Search for the cell housing the specified text and yield its (x, y) center coordinate. 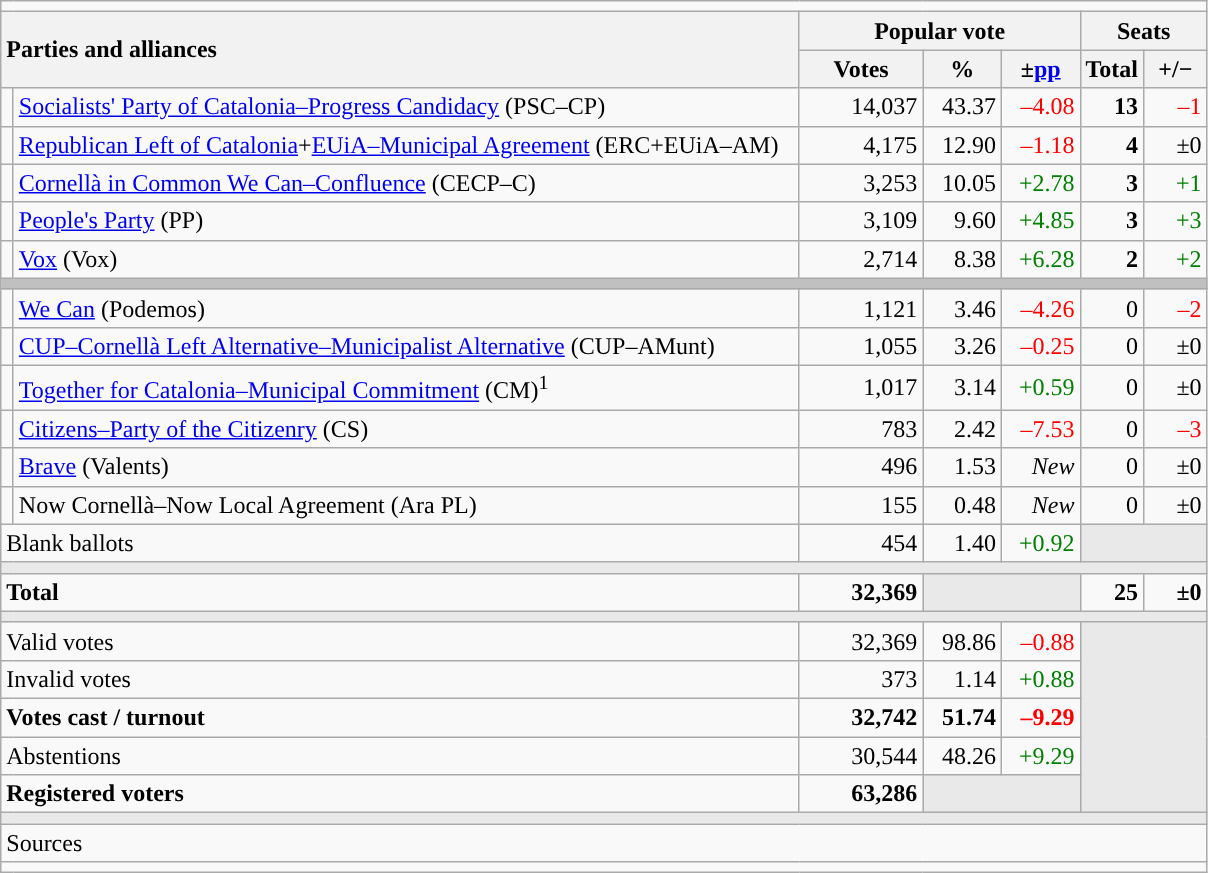
43.37 (962, 107)
+9.29 (1040, 756)
2,714 (861, 259)
+3 (1176, 221)
Sources (604, 843)
We Can (Podemos) (406, 308)
3.26 (962, 346)
98.86 (962, 641)
14,037 (861, 107)
496 (861, 467)
1.14 (962, 679)
+1 (1176, 183)
–3 (1176, 429)
9.60 (962, 221)
8.38 (962, 259)
+6.28 (1040, 259)
±pp (1040, 69)
12.90 (962, 145)
Now Cornellà–Now Local Agreement (Ara PL) (406, 505)
373 (861, 679)
1.53 (962, 467)
155 (861, 505)
Seats (1144, 31)
Registered voters (400, 794)
0.48 (962, 505)
–0.88 (1040, 641)
+0.88 (1040, 679)
–1 (1176, 107)
3.46 (962, 308)
+/− (1176, 69)
Citizens–Party of the Citizenry (CS) (406, 429)
Blank ballots (400, 543)
+4.85 (1040, 221)
Valid votes (400, 641)
3,253 (861, 183)
1,055 (861, 346)
4 (1112, 145)
Votes (861, 69)
783 (861, 429)
+2.78 (1040, 183)
1,121 (861, 308)
–0.25 (1040, 346)
30,544 (861, 756)
1,017 (861, 388)
Abstentions (400, 756)
Brave (Valents) (406, 467)
13 (1112, 107)
10.05 (962, 183)
Socialists' Party of Catalonia–Progress Candidacy (PSC–CP) (406, 107)
32,742 (861, 718)
1.40 (962, 543)
3.14 (962, 388)
Vox (Vox) (406, 259)
Votes cast / turnout (400, 718)
Popular vote (940, 31)
–4.26 (1040, 308)
51.74 (962, 718)
People's Party (PP) (406, 221)
–9.29 (1040, 718)
% (962, 69)
Together for Catalonia–Municipal Commitment (CM)1 (406, 388)
–1.18 (1040, 145)
+0.92 (1040, 543)
4,175 (861, 145)
63,286 (861, 794)
2 (1112, 259)
454 (861, 543)
+2 (1176, 259)
CUP–Cornellà Left Alternative–Municipalist Alternative (CUP–AMunt) (406, 346)
Parties and alliances (400, 50)
+0.59 (1040, 388)
3,109 (861, 221)
–2 (1176, 308)
–7.53 (1040, 429)
Cornellà in Common We Can–Confluence (CECP–C) (406, 183)
Invalid votes (400, 679)
48.26 (962, 756)
–4.08 (1040, 107)
2.42 (962, 429)
Republican Left of Catalonia+EUiA–Municipal Agreement (ERC+EUiA–AM) (406, 145)
25 (1112, 592)
